Identify which cell holds the provided text, then report its [X, Y] central coordinate. 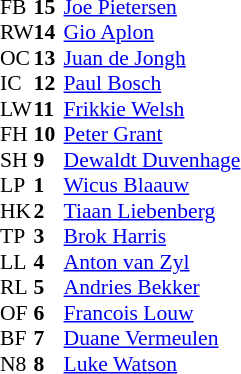
LP [17, 185]
10 [49, 135]
Dewaldt Duvenhage [152, 160]
11 [49, 109]
Tiaan Liebenberg [152, 211]
2 [49, 211]
4 [49, 262]
IC [17, 83]
Duane Vermeulen [152, 339]
13 [49, 58]
SH [17, 160]
OF [17, 313]
12 [49, 83]
Andries Bekker [152, 287]
OC [17, 58]
5 [49, 287]
Brok Harris [152, 237]
RL [17, 287]
7 [49, 339]
3 [49, 237]
Anton van Zyl [152, 262]
Gio Aplon [152, 33]
Juan de Jongh [152, 58]
RW [17, 33]
14 [49, 33]
BF [17, 339]
LL [17, 262]
Francois Louw [152, 313]
1 [49, 185]
6 [49, 313]
Peter Grant [152, 135]
Wicus Blaauw [152, 185]
TP [17, 237]
HK [17, 211]
Paul Bosch [152, 83]
9 [49, 160]
Frikkie Welsh [152, 109]
FH [17, 135]
LW [17, 109]
